Identify which cell holds the provided text, then report its [X, Y] central coordinate. 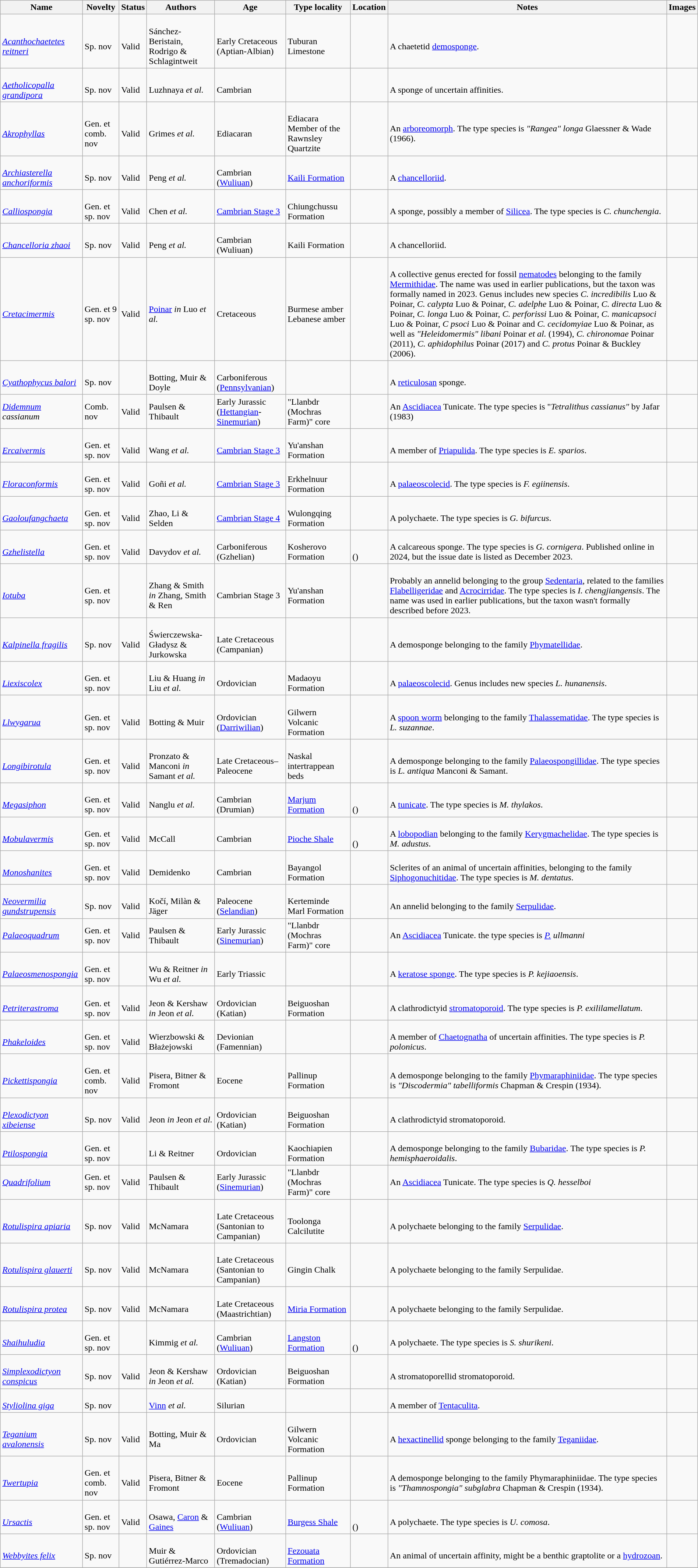
Bayangol Formation [318, 868]
A clathrodictyid stromatoporoid. The type species is P. exililamellatum. [527, 1003]
Vinn et al. [181, 1400]
Early Triassic [250, 969]
McCall [181, 834]
An Ascidiacea Tunicate. the type species is P. ullmanni [527, 935]
Ediacaran [250, 129]
Kalpinella fragilis [42, 639]
An arboreomorph. The type species is "Rangea" longa Glaessner & Wade (1966). [527, 129]
Wulongqing Formation [318, 513]
A polychaete. The type species is S. shurikeni. [527, 1338]
A calcareous sponge. The type species is G. cornigera. Published online in 2024, but the issue date is listed as December 2023. [527, 547]
Kosherovo Formation [318, 547]
Erkhelnuur Formation [318, 479]
A demosponge belonging to the family Palaeospongillidae. The type species is L. antiqua Manconi & Samant. [527, 761]
Cambrian Stage 4 [250, 513]
Simplexodictyon conspicus [42, 1372]
Wang et al. [181, 445]
Demidenko [181, 868]
Late Cretaceous–Paleocene [250, 761]
Devionian (Famennian) [250, 1037]
Wierzbowski & Błażejowski [181, 1037]
Late Cretaceous (Campanian) [250, 639]
Monoshanites [42, 868]
An Ascidiacea Tunicate. The type species is Q. hesselboi [527, 1182]
Marjum Formation [318, 800]
An animal of uncertain affinity, might be a benthic graptolite or a hydrozoan. [527, 1551]
An Ascidiacea Tunicate. The type species is "Tetralithus cassianus" by Jafar (1983) [527, 411]
Rotulispira glauerti [42, 1265]
Cretaceous [250, 309]
Rotulispira protea [42, 1304]
Poinar in Luo et al. [181, 309]
Llwygarua [42, 717]
Naskal intertrappean beds [318, 761]
Webbyites felix [42, 1551]
A keratose sponge. The type species is P. kejiaoensis. [527, 969]
Fezouata Formation [318, 1551]
A hexactinellid sponge belonging to the family Teganiidae. [527, 1434]
Carboniferous (Pennsylvanian) [250, 377]
Location [369, 7]
An annelid belonging to the family Serpulidae. [527, 901]
Archiasterella anchoriformis [42, 173]
Comb. nov [101, 411]
Authors [181, 7]
A polychaete. The type species is G. bifurcus. [527, 513]
Images [682, 7]
Akrophyllas [42, 129]
Li & Reitner [181, 1149]
Botting & Muir [181, 717]
Styliolina giga [42, 1400]
Late Cretaceous (Maastrichtian) [250, 1304]
Ptilospongia [42, 1149]
Notes [527, 7]
Shaihuludia [42, 1338]
Grimes et al. [181, 129]
A member of Priapulida. The type species is E. sparios. [527, 445]
A reticulosan sponge. [527, 377]
Osawa, Caron & Gaines [181, 1517]
Rotulispira apiaria [42, 1221]
Ediacara Member of the Rawnsley Quartzite [318, 129]
Palaeosmenospongia [42, 969]
A spoon worm belonging to the family Thalassematidae. The type species is L. suzannae. [527, 717]
Quadrifolium [42, 1182]
Neovermilia gundstrupensis [42, 901]
A stromatoporellid stromatoporoid. [527, 1372]
Kočí, Milàn & Jäger [181, 901]
A clathrodictyid stromatoporoid. [527, 1115]
A sponge, possibly a member of Silicea. The type species is C. chunchengia. [527, 206]
Toolonga Calcilutite [318, 1221]
Burmese amber Lebanese amber [318, 309]
Phakeloides [42, 1037]
Pronzato & Manconi in Samant et al. [181, 761]
Kerteminde Marl Formation [318, 901]
Gen. et 9 sp. nov [101, 309]
Silurian [250, 1400]
A member of Chaetognatha of uncertain affinities. The type species is P. polonicus. [527, 1037]
A sponge of uncertain affinities. [527, 85]
Gzhelistella [42, 547]
A chaetetid demosponge. [527, 41]
Muir & Gutiérrez-Marco [181, 1551]
A lobopodian belonging to the family Kerygmachelidae. The type species is M. adustus. [527, 834]
Luzhnaya et al. [181, 85]
Early Jurassic (Hettangian-Sinemurian) [250, 411]
Aetholicopalla grandipora [42, 85]
Teganium avalonensis [42, 1434]
Madaoyu Formation [318, 678]
Liexiscolex [42, 678]
Acanthochaetetes reitneri [42, 41]
A polychaete. The type species is U. comosa. [527, 1517]
Mobulavermis [42, 834]
Didemnum cassianum [42, 411]
Sánchez-Beristain, Rodrigo & Schlagintweit [181, 41]
A demosponge belonging to the family Phymatellidae. [527, 639]
A demosponge belonging to the family Bubaridae. The type species is P. hemisphaeroidalis. [527, 1149]
Jeon in Jeon et al. [181, 1115]
Ursactis [42, 1517]
Tuburan Limestone [318, 41]
Liu & Huang in Liu et al. [181, 678]
Iotuba [42, 591]
Botting, Muir & Doyle [181, 377]
Davydov et al. [181, 547]
Pickettispongia [42, 1076]
Megasiphon [42, 800]
Langston Formation [318, 1338]
Cretacimermis [42, 309]
Longibirotula [42, 761]
Paleocene (Selandian) [250, 901]
Name [42, 7]
Twertupia [42, 1478]
Novelty [101, 7]
Palaeoquadrum [42, 935]
Zhao, Li & Selden [181, 513]
Świerczewska-Gładysz & Jurkowska [181, 639]
Gingin Chalk [318, 1265]
Sclerites of an animal of uncertain affinities, belonging to the family Siphogonuchitidae. The type species is M. dentatus. [527, 868]
Status [133, 7]
Chancelloria zhaoi [42, 240]
A tunicate. The type species is M. thylakos. [527, 800]
Ordovician (Tremadocian) [250, 1551]
A palaeoscolecid. Genus includes new species L. hunanensis. [527, 678]
Ordovician (Darriwilian) [250, 717]
Kimmig et al. [181, 1338]
Chen et al. [181, 206]
Early Cretaceous (Aptian-Albian) [250, 41]
Type locality [318, 7]
Carboniferous (Gzhelian) [250, 547]
Nanglu et al. [181, 800]
Plexodictyon xibeiense [42, 1115]
Age [250, 7]
A demosponge belonging to the family Phymaraphiniidae. The type species is "Discodermia" tabelliformis Chapman & Crespin (1934). [527, 1076]
Miria Formation [318, 1304]
Ercaivermis [42, 445]
A member of Tentaculita. [527, 1400]
Floraconformis [42, 479]
A palaeoscolecid. The type species is F. egiinensis. [527, 479]
Wu & Reitner in Wu et al. [181, 969]
Calliospongia [42, 206]
Chiungchussu Formation [318, 206]
Burgess Shale [318, 1517]
A demosponge belonging to the family Phymaraphiniidae. The type species is "Thamnospongia" subglabra Chapman & Crespin (1934). [527, 1478]
Kaochiapien Formation [318, 1149]
Petriterastroma [42, 1003]
Cyathophycus balori [42, 377]
Zhang & Smith in Zhang, Smith & Ren [181, 591]
Botting, Muir & Ma [181, 1434]
Gaoloufangchaeta [42, 513]
Goñi et al. [181, 479]
Cambrian (Drumian) [250, 800]
Pioche Shale [318, 834]
